Return [X, Y] of the center of cell containing provided text 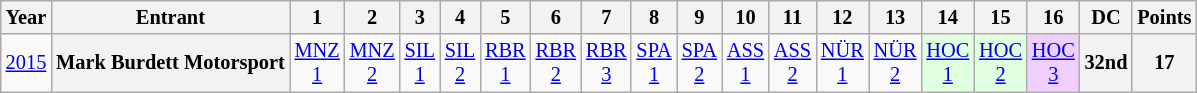
1 [318, 17]
16 [1054, 17]
4 [460, 17]
2 [372, 17]
ASS1 [746, 63]
6 [556, 17]
12 [842, 17]
HOC3 [1054, 63]
DC [1106, 17]
NÜR2 [896, 63]
2015 [26, 63]
SPA2 [700, 63]
11 [792, 17]
ASS2 [792, 63]
Mark Burdett Motorsport [170, 63]
RBR2 [556, 63]
HOC1 [948, 63]
MNZ1 [318, 63]
SIL2 [460, 63]
NÜR1 [842, 63]
SPA1 [654, 63]
RBR3 [606, 63]
14 [948, 17]
MNZ2 [372, 63]
9 [700, 17]
17 [1164, 63]
32nd [1106, 63]
3 [420, 17]
Points [1164, 17]
RBR1 [505, 63]
10 [746, 17]
Year [26, 17]
HOC2 [1000, 63]
15 [1000, 17]
SIL1 [420, 63]
7 [606, 17]
8 [654, 17]
5 [505, 17]
13 [896, 17]
Entrant [170, 17]
